Return (X, Y) of the center of cell containing provided text 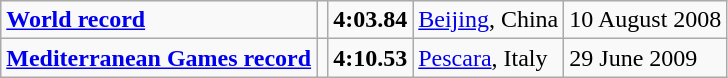
World record (159, 20)
Mediterranean Games record (159, 58)
29 June 2009 (646, 58)
10 August 2008 (646, 20)
4:10.53 (370, 58)
Pescara, Italy (488, 58)
Beijing, China (488, 20)
4:03.84 (370, 20)
